Find where the given text appears and provide that cell's center as [x, y] coordinate. 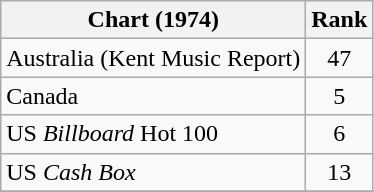
13 [340, 172]
47 [340, 58]
US Billboard Hot 100 [154, 134]
5 [340, 96]
6 [340, 134]
US Cash Box [154, 172]
Rank [340, 20]
Canada [154, 96]
Australia (Kent Music Report) [154, 58]
Chart (1974) [154, 20]
